From the cell containing the given text, extract its center point as (X, Y) coordinate. 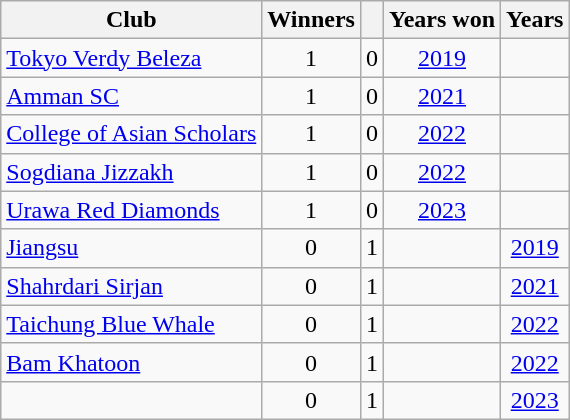
Club (132, 20)
Bam Khatoon (132, 362)
Years (535, 20)
College of Asian Scholars (132, 134)
Winners (312, 20)
Urawa Red Diamonds (132, 210)
Tokyo Verdy Beleza (132, 58)
Taichung Blue Whale (132, 324)
Sogdiana Jizzakh (132, 172)
Amman SC (132, 96)
Shahrdari Sirjan (132, 286)
Years won (442, 20)
Jiangsu (132, 248)
